For the text-containing cell, return its midpoint in [x, y] coordinate format. 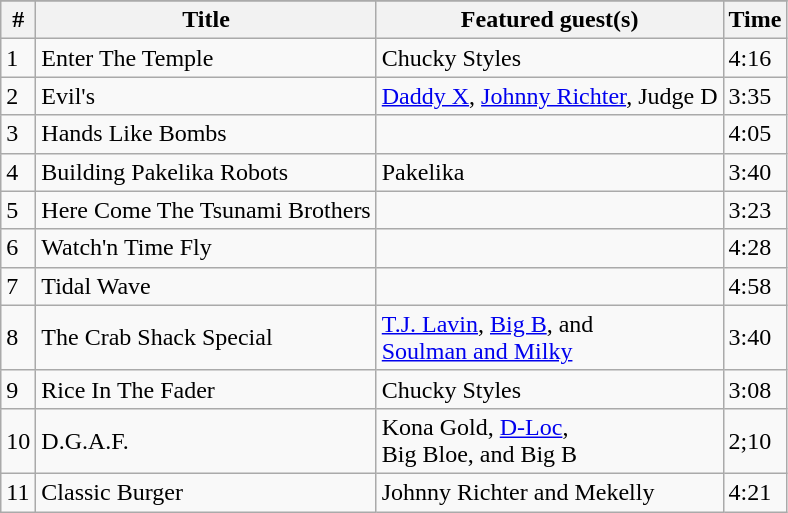
# [18, 20]
Enter The Temple [206, 58]
Time [755, 20]
3:35 [755, 96]
Evil's [206, 96]
2 [18, 96]
4:16 [755, 58]
8 [18, 338]
Classic Burger [206, 492]
3:08 [755, 389]
5 [18, 210]
Here Come The Tsunami Brothers [206, 210]
4 [18, 172]
The Crab Shack Special [206, 338]
2;10 [755, 440]
Watch'n Time Fly [206, 248]
Hands Like Bombs [206, 134]
3:23 [755, 210]
4:58 [755, 286]
T.J. Lavin, Big B, and Soulman and Milky [550, 338]
4:28 [755, 248]
9 [18, 389]
Building Pakelika Robots [206, 172]
Daddy X, Johnny Richter, Judge D [550, 96]
Rice In The Fader [206, 389]
10 [18, 440]
Title [206, 20]
Kona Gold, D-Loc, Big Bloe, and Big B [550, 440]
Tidal Wave [206, 286]
3 [18, 134]
4:05 [755, 134]
Pakelika [550, 172]
6 [18, 248]
1 [18, 58]
4:21 [755, 492]
D.G.A.F. [206, 440]
11 [18, 492]
Featured guest(s) [550, 20]
7 [18, 286]
Johnny Richter and Mekelly [550, 492]
